Return the (X, Y) coordinate for the center point of the cell that contains the specified text.  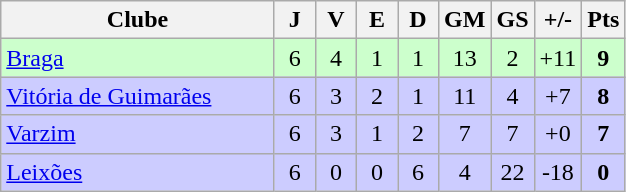
Braga (138, 58)
11 (465, 96)
D (418, 20)
GM (465, 20)
9 (604, 58)
Clube (138, 20)
Pts (604, 20)
-18 (558, 172)
Vitória de Guimarães (138, 96)
8 (604, 96)
V (336, 20)
GS (512, 20)
+7 (558, 96)
+11 (558, 58)
+/- (558, 20)
J (294, 20)
13 (465, 58)
+0 (558, 134)
Varzim (138, 134)
E (376, 20)
22 (512, 172)
Leixões (138, 172)
